Scan for the cell matching the given text and deliver its [x, y] coordinate at center. 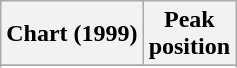
Peakposition [189, 34]
Chart (1999) [72, 34]
